Scan for the cell matching the given text and deliver its [X, Y] coordinate at center. 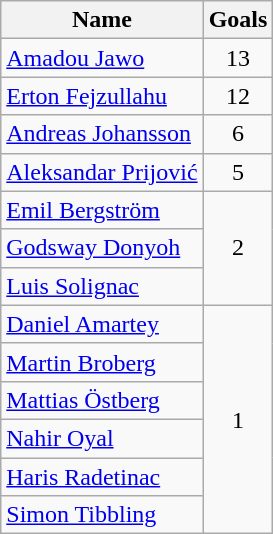
Godsway Donyoh [102, 248]
6 [238, 134]
1 [238, 419]
Amadou Jawo [102, 58]
Emil Bergström [102, 210]
Simon Tibbling [102, 515]
Aleksandar Prijović [102, 172]
Name [102, 20]
Nahir Oyal [102, 438]
Luis Solignac [102, 286]
Haris Radetinac [102, 477]
Martin Broberg [102, 362]
Andreas Johansson [102, 134]
Erton Fejzullahu [102, 96]
12 [238, 96]
5 [238, 172]
Mattias Östberg [102, 400]
Daniel Amartey [102, 324]
2 [238, 248]
Goals [238, 20]
13 [238, 58]
